For the text-containing cell, return its midpoint in (x, y) coordinate format. 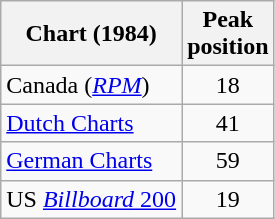
59 (228, 161)
Peakposition (228, 34)
41 (228, 123)
US Billboard 200 (92, 199)
Dutch Charts (92, 123)
Canada (RPM) (92, 85)
German Charts (92, 161)
19 (228, 199)
Chart (1984) (92, 34)
18 (228, 85)
